Provide the [X, Y] coordinate of the cell's center where the given text is located.  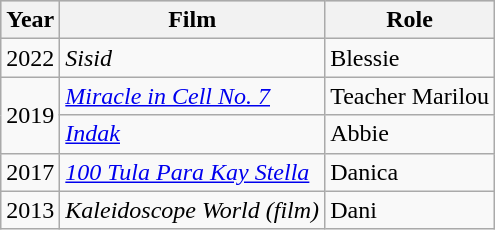
100 Tula Para Kay Stella [192, 172]
Indak [192, 134]
2022 [30, 58]
Abbie [410, 134]
2019 [30, 115]
Role [410, 20]
2017 [30, 172]
Film [192, 20]
2013 [30, 210]
Teacher Marilou [410, 96]
Year [30, 20]
Dani [410, 210]
Sisid [192, 58]
Kaleidoscope World (film) [192, 210]
Miracle in Cell No. 7 [192, 96]
Blessie [410, 58]
Danica [410, 172]
